Detect which cell encompasses the target text, then output its (X, Y) center coordinate. 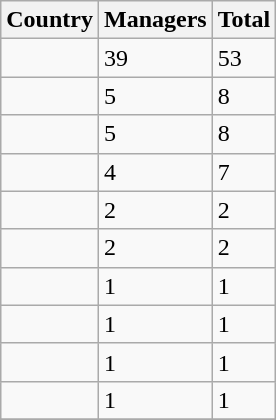
39 (155, 58)
Country (50, 20)
7 (244, 172)
4 (155, 172)
Managers (155, 20)
53 (244, 58)
Total (244, 20)
